Return the [X, Y] coordinate for the center point of the cell that contains the specified text.  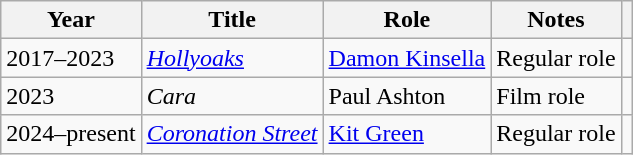
Role [407, 20]
Kit Green [407, 134]
Year [71, 20]
2023 [71, 96]
Cara [232, 96]
Coronation Street [232, 134]
2024–present [71, 134]
Notes [556, 20]
Title [232, 20]
Film role [556, 96]
Damon Kinsella [407, 58]
2017–2023 [71, 58]
Paul Ashton [407, 96]
Hollyoaks [232, 58]
